Pinpoint the cell where the given text exists, returning its (X, Y) midpoint coordinate. 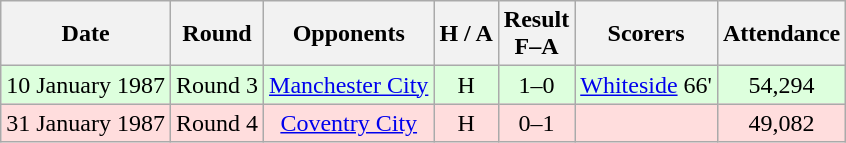
Attendance (781, 34)
0–1 (536, 123)
49,082 (781, 123)
54,294 (781, 85)
Date (86, 34)
10 January 1987 (86, 85)
1–0 (536, 85)
Scorers (646, 34)
Manchester City (349, 85)
Coventry City (349, 123)
Whiteside 66' (646, 85)
ResultF–A (536, 34)
Round 4 (216, 123)
Round (216, 34)
Round 3 (216, 85)
Opponents (349, 34)
31 January 1987 (86, 123)
H / A (466, 34)
